Capture the cell that displays the provided text and extract its (x, y) central coordinate. 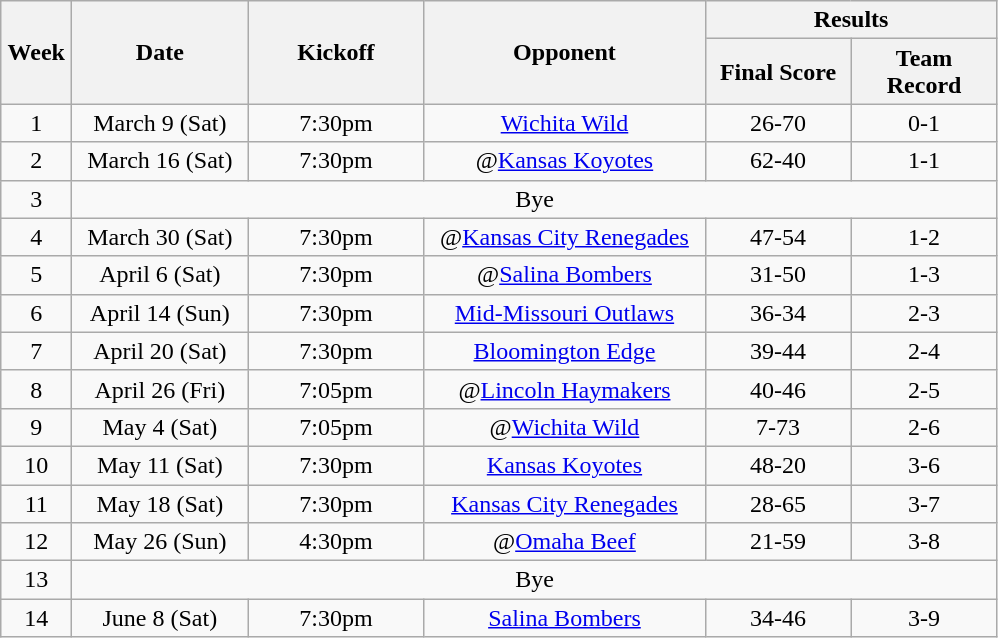
Salina Bombers (564, 618)
7-73 (778, 427)
Wichita Wild (564, 123)
April 20 (Sat) (160, 351)
39-44 (778, 351)
31-50 (778, 275)
9 (36, 427)
@Lincoln Haymakers (564, 389)
Team Record (924, 72)
1-2 (924, 237)
34-46 (778, 618)
Results (851, 20)
Kansas City Renegades (564, 503)
@Wichita Wild (564, 427)
11 (36, 503)
47-54 (778, 237)
April 26 (Fri) (160, 389)
3-6 (924, 465)
Kickoff (336, 52)
10 (36, 465)
March 9 (Sat) (160, 123)
2 (36, 161)
March 16 (Sat) (160, 161)
May 18 (Sat) (160, 503)
21-59 (778, 542)
62-40 (778, 161)
1-3 (924, 275)
June 8 (Sat) (160, 618)
3-7 (924, 503)
40-46 (778, 389)
48-20 (778, 465)
7 (36, 351)
May 11 (Sat) (160, 465)
13 (36, 580)
Final Score (778, 72)
May 26 (Sun) (160, 542)
3-8 (924, 542)
4 (36, 237)
8 (36, 389)
April 14 (Sun) (160, 313)
Date (160, 52)
May 4 (Sat) (160, 427)
Kansas Koyotes (564, 465)
March 30 (Sat) (160, 237)
36-34 (778, 313)
@Kansas City Renegades (564, 237)
4:30pm (336, 542)
Week (36, 52)
2-3 (924, 313)
28-65 (778, 503)
@Salina Bombers (564, 275)
2-4 (924, 351)
@Kansas Koyotes (564, 161)
6 (36, 313)
Bloomington Edge (564, 351)
3 (36, 199)
14 (36, 618)
2-6 (924, 427)
Mid-Missouri Outlaws (564, 313)
1 (36, 123)
2-5 (924, 389)
April 6 (Sat) (160, 275)
26-70 (778, 123)
3-9 (924, 618)
@Omaha Beef (564, 542)
12 (36, 542)
Opponent (564, 52)
0-1 (924, 123)
5 (36, 275)
1-1 (924, 161)
